Return the [X, Y] coordinate for the center point of the cell that contains the specified text.  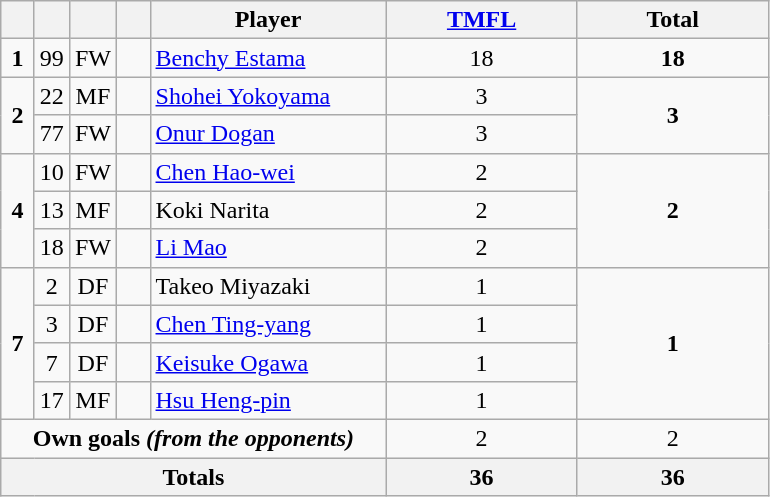
Chen Ting-yang [268, 324]
Koki Narita [268, 210]
Li Mao [268, 248]
Keisuke Ogawa [268, 362]
17 [52, 400]
4 [18, 210]
77 [52, 134]
Total [672, 20]
99 [52, 58]
Player [268, 20]
Takeo Miyazaki [268, 286]
Shohei Yokoyama [268, 96]
TMFL [482, 20]
Onur Dogan [268, 134]
Totals [194, 477]
13 [52, 210]
Chen Hao-wei [268, 172]
Hsu Heng-pin [268, 400]
10 [52, 172]
Own goals (from the opponents) [194, 438]
22 [52, 96]
Benchy Estama [268, 58]
